Detect which cell encompasses the target text, then output its (X, Y) center coordinate. 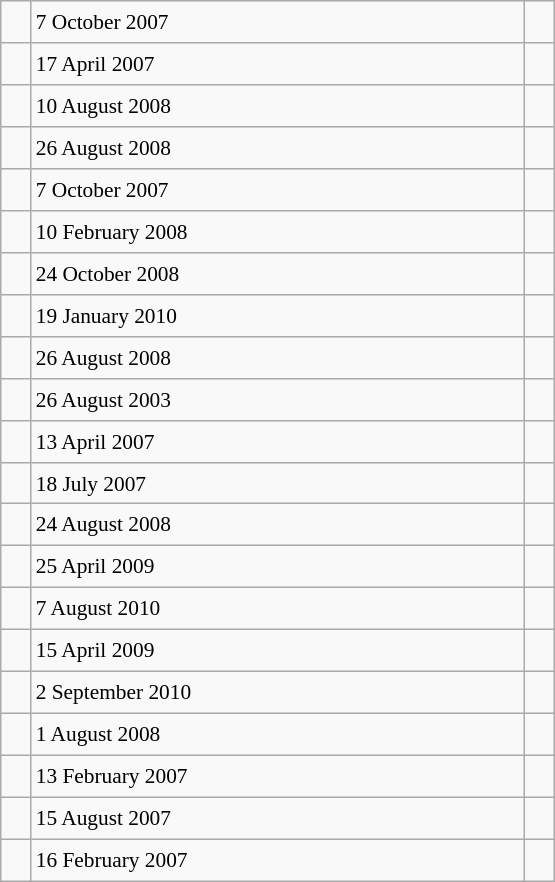
2 September 2010 (278, 693)
17 April 2007 (278, 64)
10 August 2008 (278, 106)
24 October 2008 (278, 274)
19 January 2010 (278, 315)
7 August 2010 (278, 609)
13 April 2007 (278, 441)
1 August 2008 (278, 735)
15 April 2009 (278, 651)
15 August 2007 (278, 818)
24 August 2008 (278, 525)
18 July 2007 (278, 483)
13 February 2007 (278, 776)
16 February 2007 (278, 860)
25 April 2009 (278, 567)
26 August 2003 (278, 399)
10 February 2008 (278, 232)
